Detect which cell encompasses the target text, then output its (x, y) center coordinate. 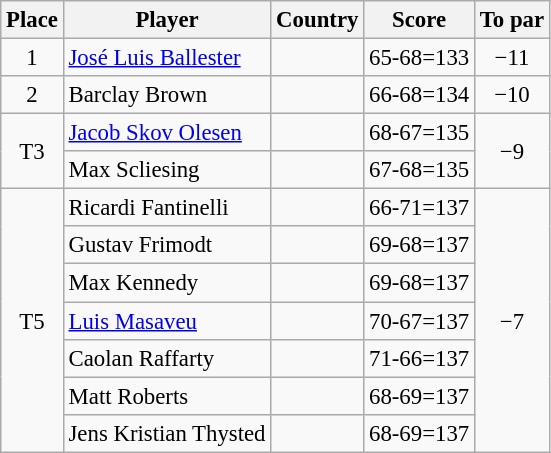
70-67=137 (420, 321)
−10 (512, 95)
−11 (512, 58)
65-68=133 (420, 58)
68-67=135 (420, 133)
66-68=134 (420, 95)
To par (512, 20)
Caolan Raffarty (167, 358)
2 (32, 95)
67-68=135 (420, 170)
Jens Kristian Thysted (167, 433)
−7 (512, 320)
Matt Roberts (167, 396)
Max Scliesing (167, 170)
Jacob Skov Olesen (167, 133)
Luis Masaveu (167, 321)
66-71=137 (420, 208)
Country (318, 20)
T3 (32, 152)
Score (420, 20)
Gustav Frimodt (167, 245)
1 (32, 58)
Player (167, 20)
Max Kennedy (167, 283)
Place (32, 20)
José Luis Ballester (167, 58)
−9 (512, 152)
T5 (32, 320)
Barclay Brown (167, 95)
71-66=137 (420, 358)
Ricardi Fantinelli (167, 208)
